Output the [X, Y] coordinate of the center of the cell containing the given text.  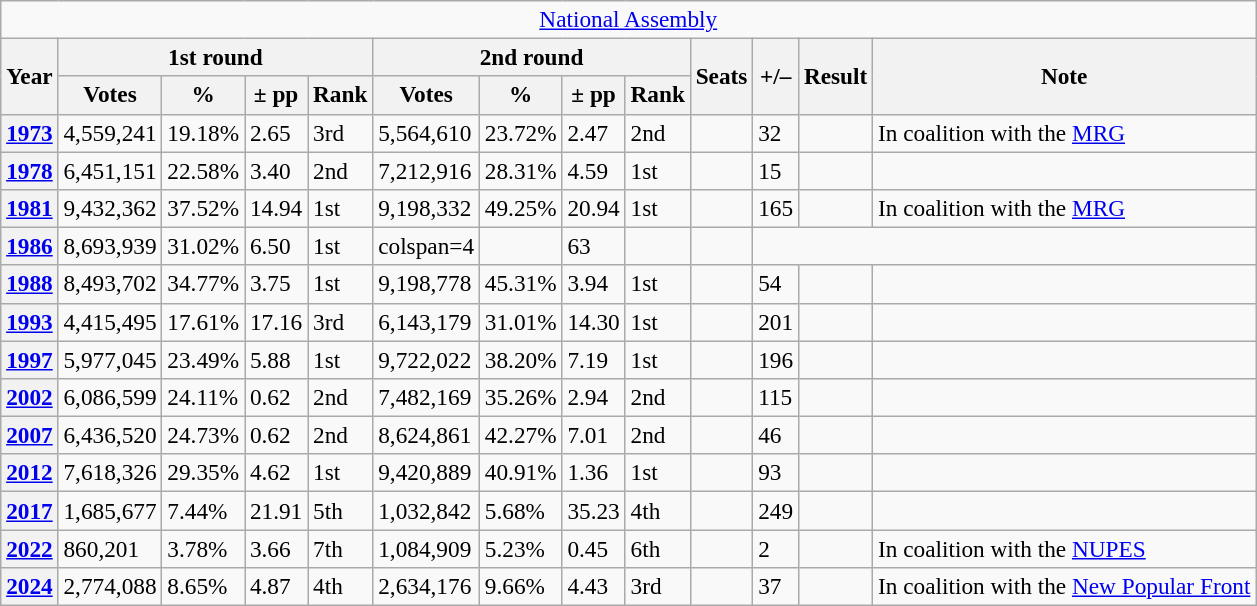
Year [30, 76]
24.73% [204, 435]
7th [340, 548]
6,086,599 [110, 397]
3.66 [276, 548]
115 [776, 397]
4.43 [594, 586]
93 [776, 473]
1993 [30, 322]
+/– [776, 76]
14.94 [276, 208]
2,634,176 [426, 586]
37 [776, 586]
In coalition with the New Popular Front [1064, 586]
35.26% [520, 397]
5.23% [520, 548]
29.35% [204, 473]
5.88 [276, 359]
31.01% [520, 322]
24.11% [204, 397]
3.40 [276, 170]
7.01 [594, 435]
6,143,179 [426, 322]
37.52% [204, 208]
8,493,702 [110, 284]
1981 [30, 208]
2.94 [594, 397]
201 [776, 322]
14.30 [594, 322]
2.47 [594, 133]
4.87 [276, 586]
63 [594, 246]
5th [340, 510]
2,774,088 [110, 586]
2 [776, 548]
4,559,241 [110, 133]
1988 [30, 284]
7,482,169 [426, 397]
22.58% [204, 170]
2.65 [276, 133]
1,032,842 [426, 510]
2024 [30, 586]
7.44% [204, 510]
6,436,520 [110, 435]
2007 [30, 435]
1,685,677 [110, 510]
23.72% [520, 133]
2017 [30, 510]
7.19 [594, 359]
3.94 [594, 284]
5.68% [520, 510]
54 [776, 284]
5,564,610 [426, 133]
8,693,939 [110, 246]
2002 [30, 397]
1973 [30, 133]
28.31% [520, 170]
6.50 [276, 246]
196 [776, 359]
2nd round [532, 57]
38.20% [520, 359]
3.75 [276, 284]
7,212,916 [426, 170]
42.27% [520, 435]
9,198,778 [426, 284]
6,451,151 [110, 170]
Result [835, 76]
Note [1064, 76]
1,084,909 [426, 548]
165 [776, 208]
49.25% [520, 208]
4,415,495 [110, 322]
6th [658, 548]
9,420,889 [426, 473]
2022 [30, 548]
15 [776, 170]
46 [776, 435]
9.66% [520, 586]
17.16 [276, 322]
3.78% [204, 548]
In coalition with the NUPES [1064, 548]
Seats [722, 76]
1st round [216, 57]
1.36 [594, 473]
17.61% [204, 322]
19.18% [204, 133]
40.91% [520, 473]
21.91 [276, 510]
0.45 [594, 548]
23.49% [204, 359]
colspan=4 [426, 246]
9,198,332 [426, 208]
8,624,861 [426, 435]
5,977,045 [110, 359]
1978 [30, 170]
4.62 [276, 473]
31.02% [204, 246]
32 [776, 133]
35.23 [594, 510]
National Assembly [628, 19]
34.77% [204, 284]
1986 [30, 246]
9,722,022 [426, 359]
1997 [30, 359]
9,432,362 [110, 208]
860,201 [110, 548]
8.65% [204, 586]
2012 [30, 473]
4.59 [594, 170]
7,618,326 [110, 473]
249 [776, 510]
20.94 [594, 208]
45.31% [520, 284]
